Scan for the cell matching the given text and deliver its [x, y] coordinate at center. 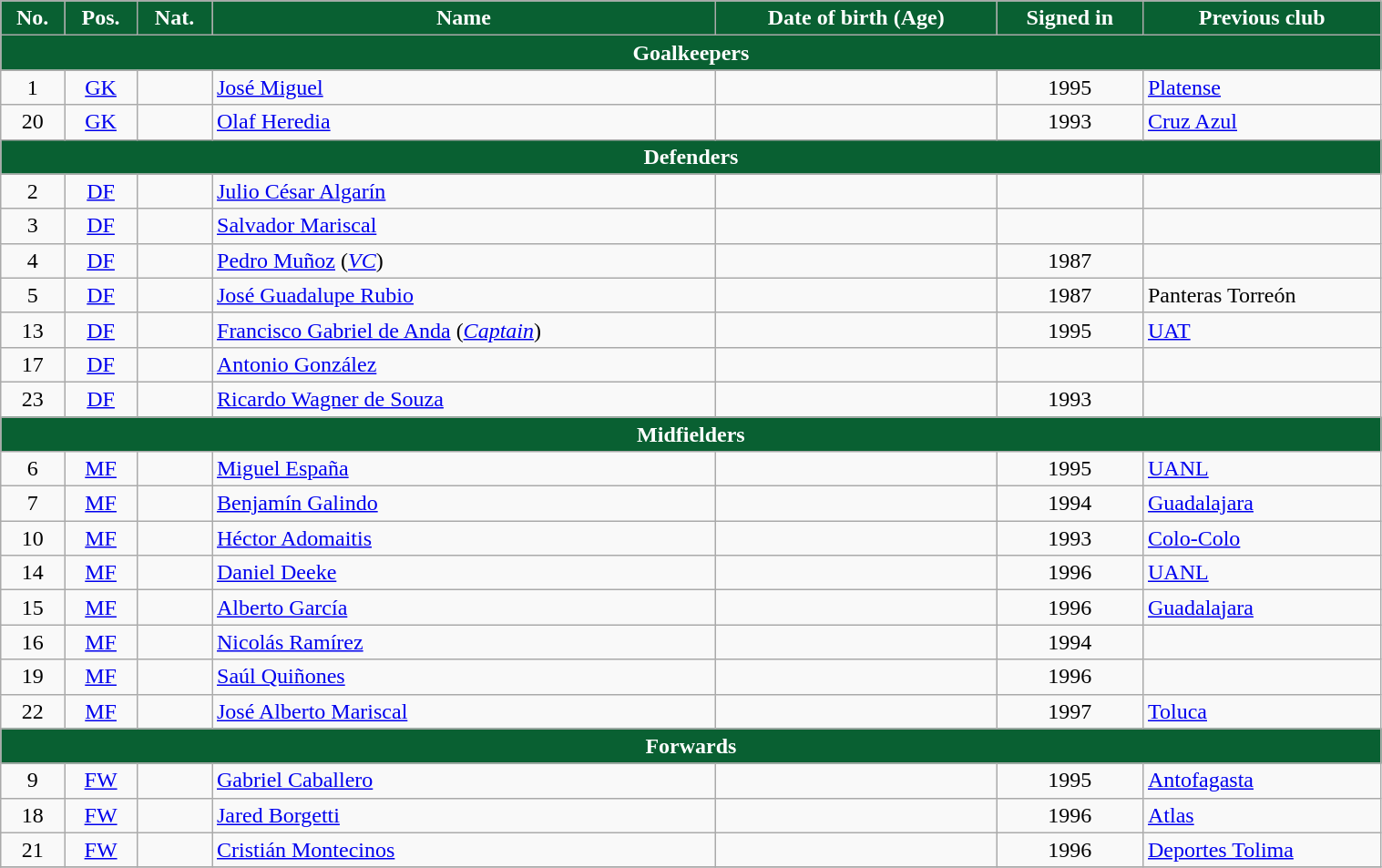
Name [463, 18]
Cruz Azul [1262, 122]
Date of birth (Age) [856, 18]
1997 [1070, 711]
Nicolás Ramírez [463, 642]
Toluca [1262, 711]
Benjamín Galindo [463, 504]
Héctor Adomaitis [463, 538]
Midfielders [691, 434]
Forwards [691, 746]
14 [33, 573]
Panteras Torreón [1262, 295]
Daniel Deeke [463, 573]
Defenders [691, 157]
3 [33, 226]
Antonio González [463, 364]
9 [33, 781]
No. [33, 18]
10 [33, 538]
Francisco Gabriel de Anda (Captain) [463, 330]
16 [33, 642]
13 [33, 330]
Salvador Mariscal [463, 226]
Atlas [1262, 815]
UAT [1262, 330]
21 [33, 850]
Antofagasta [1262, 781]
Cristián Montecinos [463, 850]
Pedro Muñoz (VC) [463, 260]
7 [33, 504]
José Miguel [463, 87]
Alberto García [463, 608]
15 [33, 608]
22 [33, 711]
Nat. [175, 18]
17 [33, 364]
23 [33, 399]
4 [33, 260]
Jared Borgetti [463, 815]
1 [33, 87]
18 [33, 815]
19 [33, 677]
Goalkeepers [691, 53]
5 [33, 295]
Julio César Algarín [463, 191]
Colo-Colo [1262, 538]
Pos. [101, 18]
Gabriel Caballero [463, 781]
Olaf Heredia [463, 122]
José Guadalupe Rubio [463, 295]
Platense [1262, 87]
2 [33, 191]
Saúl Quiñones [463, 677]
6 [33, 469]
Miguel España [463, 469]
Ricardo Wagner de Souza [463, 399]
José Alberto Mariscal [463, 711]
Previous club [1262, 18]
Signed in [1070, 18]
20 [33, 122]
Deportes Tolima [1262, 850]
